Identify which cell holds the provided text, then report its (x, y) central coordinate. 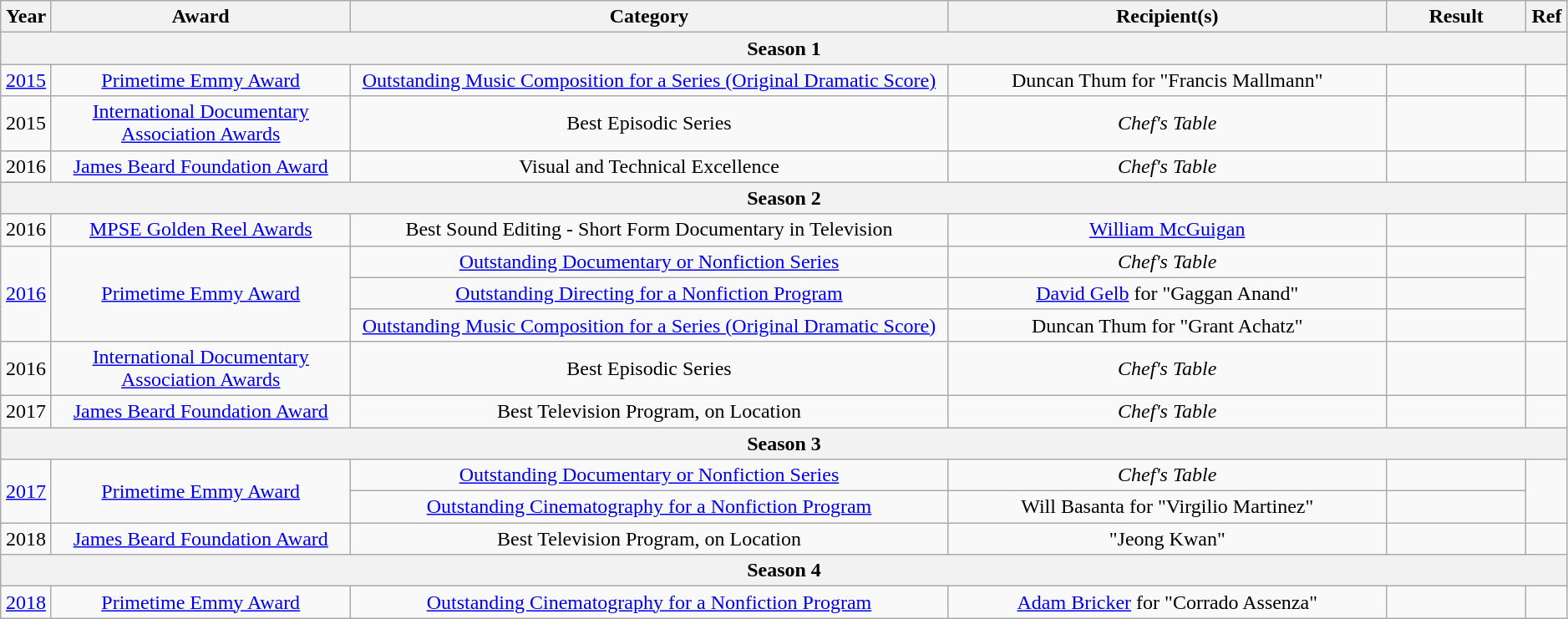
Visual and Technical Excellence (649, 166)
Award (200, 17)
Best Sound Editing - Short Form Documentary in Television (649, 230)
Duncan Thum for "Grant Achatz" (1168, 325)
"Jeong Kwan" (1168, 539)
Season 2 (784, 198)
Ref (1547, 17)
Duncan Thum for "Francis Mallmann" (1168, 80)
Season 3 (784, 444)
Category (649, 17)
MPSE Golden Reel Awards (200, 230)
David Gelb for "Gaggan Anand" (1168, 293)
Season 1 (784, 48)
Season 4 (784, 571)
William McGuigan (1168, 230)
Result (1457, 17)
Will Basanta for "Virgilio Martinez" (1168, 507)
Outstanding Directing for a Nonfiction Program (649, 293)
Adam Bricker for "Corrado Assenza" (1168, 602)
Recipient(s) (1168, 17)
Year (27, 17)
